Detect which cell encompasses the target text, then output its [X, Y] center coordinate. 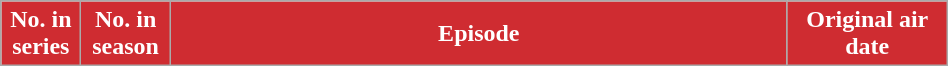
No. inseries [41, 34]
Original air date [867, 34]
No. inseason [126, 34]
Episode [478, 34]
